Return the [x, y] coordinate for the center point of the cell that contains the specified text.  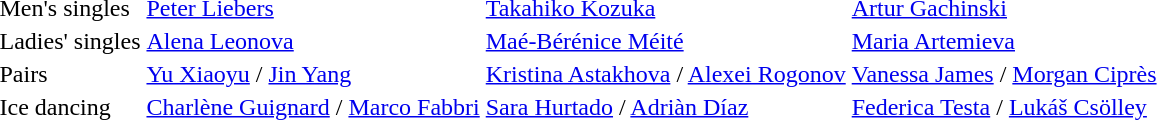
Maé-Bérénice Méité [666, 41]
Kristina Astakhova / Alexei Rogonov [666, 74]
Yu Xiaoyu / Jin Yang [313, 74]
Alena Leonova [313, 41]
